From the cell containing the given text, extract its center point as [X, Y] coordinate. 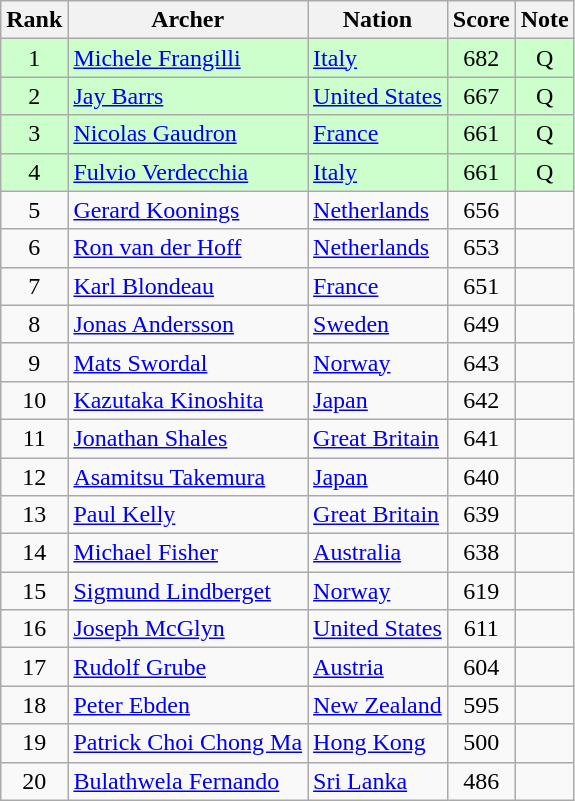
639 [481, 515]
17 [34, 667]
Paul Kelly [188, 515]
Note [544, 20]
638 [481, 553]
682 [481, 58]
Peter Ebden [188, 705]
Nation [378, 20]
8 [34, 324]
Sweden [378, 324]
Jay Barrs [188, 96]
19 [34, 743]
Mats Swordal [188, 362]
Sigmund Lindberget [188, 591]
Sri Lanka [378, 781]
Rank [34, 20]
651 [481, 286]
641 [481, 438]
595 [481, 705]
642 [481, 400]
Karl Blondeau [188, 286]
9 [34, 362]
Australia [378, 553]
3 [34, 134]
10 [34, 400]
18 [34, 705]
6 [34, 248]
1 [34, 58]
656 [481, 210]
Jonas Andersson [188, 324]
13 [34, 515]
619 [481, 591]
11 [34, 438]
Bulathwela Fernando [188, 781]
667 [481, 96]
Jonathan Shales [188, 438]
7 [34, 286]
12 [34, 477]
2 [34, 96]
Archer [188, 20]
Michael Fisher [188, 553]
5 [34, 210]
500 [481, 743]
Kazutaka Kinoshita [188, 400]
4 [34, 172]
Rudolf Grube [188, 667]
653 [481, 248]
New Zealand [378, 705]
640 [481, 477]
486 [481, 781]
Joseph McGlyn [188, 629]
Patrick Choi Chong Ma [188, 743]
Gerard Koonings [188, 210]
Ron van der Hoff [188, 248]
Austria [378, 667]
Fulvio Verdecchia [188, 172]
Hong Kong [378, 743]
604 [481, 667]
Nicolas Gaudron [188, 134]
20 [34, 781]
Michele Frangilli [188, 58]
16 [34, 629]
649 [481, 324]
Score [481, 20]
15 [34, 591]
643 [481, 362]
14 [34, 553]
611 [481, 629]
Asamitsu Takemura [188, 477]
